Return [X, Y] of the center of cell containing provided text 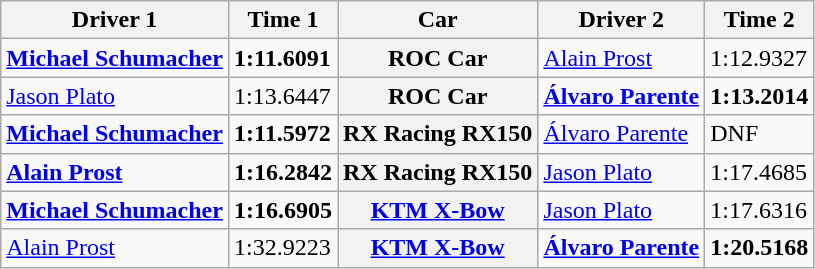
1:32.9223 [282, 248]
Car [438, 20]
1:17.6316 [760, 210]
1:13.6447 [282, 96]
1:17.4685 [760, 172]
1:11.5972 [282, 134]
Time 2 [760, 20]
DNF [760, 134]
Time 1 [282, 20]
1:16.6905 [282, 210]
Driver 2 [622, 20]
1:16.2842 [282, 172]
1:20.5168 [760, 248]
1:11.6091 [282, 58]
Driver 1 [115, 20]
1:13.2014 [760, 96]
1:12.9327 [760, 58]
